Return the (X, Y) coordinate for the center point of the cell that contains the specified text.  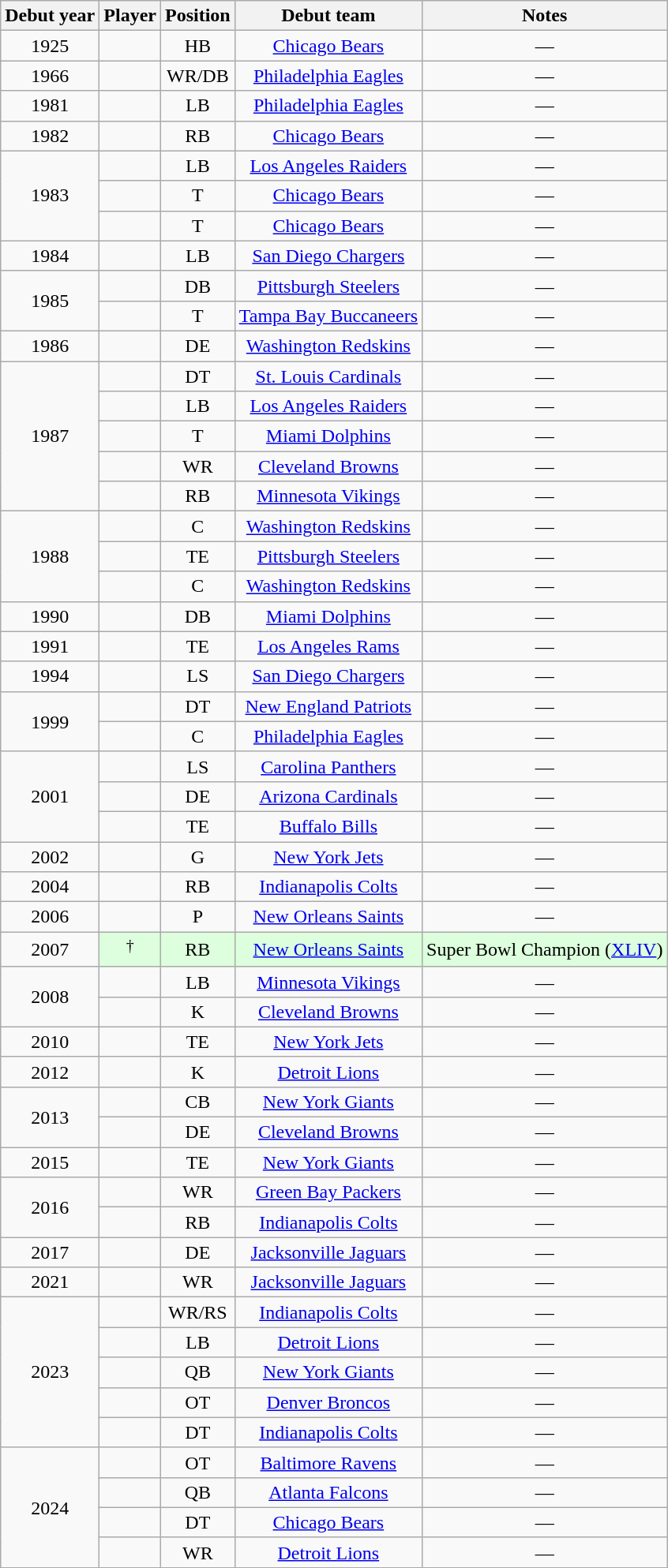
Arizona Cardinals (328, 796)
Position (197, 16)
2008 (51, 997)
Debut team (328, 16)
1983 (51, 196)
1984 (51, 256)
Notes (545, 16)
2006 (51, 917)
Debut year (51, 16)
1981 (51, 106)
† (130, 950)
2024 (51, 1507)
HB (197, 46)
St. Louis Cardinals (328, 376)
1986 (51, 346)
Buffalo Bills (328, 826)
Player (130, 16)
1925 (51, 46)
1999 (51, 721)
2013 (51, 1117)
WR/RS (197, 1312)
Los Angeles Rams (328, 646)
2001 (51, 796)
1990 (51, 616)
WR/DB (197, 76)
1994 (51, 676)
Tampa Bay Buccaneers (328, 316)
2023 (51, 1372)
Super Bowl Champion (XLIV) (545, 950)
2021 (51, 1282)
1966 (51, 76)
1991 (51, 646)
1985 (51, 301)
Carolina Panthers (328, 766)
Green Bay Packers (328, 1192)
2012 (51, 1072)
2010 (51, 1042)
2007 (51, 950)
2015 (51, 1162)
2002 (51, 856)
2017 (51, 1252)
1982 (51, 136)
2004 (51, 887)
Denver Broncos (328, 1402)
1988 (51, 556)
G (197, 856)
2016 (51, 1207)
P (197, 917)
New England Patriots (328, 706)
Baltimore Ravens (328, 1462)
1987 (51, 436)
CB (197, 1102)
Atlanta Falcons (328, 1492)
